For the text-containing cell, return its midpoint in [X, Y] coordinate format. 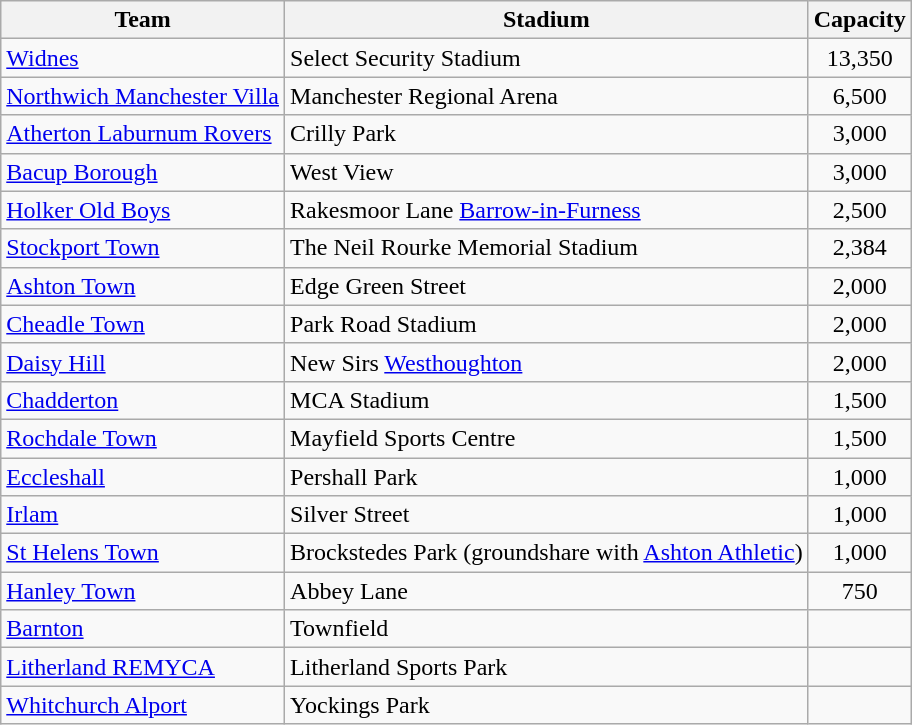
MCA Stadium [547, 400]
Atherton Laburnum Rovers [143, 134]
Bacup Borough [143, 172]
Rakesmoor Lane Barrow-in-Furness [547, 210]
Mayfield Sports Centre [547, 438]
Chadderton [143, 400]
6,500 [860, 96]
Cheadle Town [143, 324]
2,384 [860, 248]
Crilly Park [547, 134]
Barnton [143, 629]
West View [547, 172]
Park Road Stadium [547, 324]
750 [860, 591]
Eccleshall [143, 477]
Hanley Town [143, 591]
Irlam [143, 515]
Yockings Park [547, 705]
Holker Old Boys [143, 210]
New Sirs Westhoughton [547, 362]
Edge Green Street [547, 286]
Pershall Park [547, 477]
Abbey Lane [547, 591]
Townfield [547, 629]
Northwich Manchester Villa [143, 96]
Litherland Sports Park [547, 667]
Ashton Town [143, 286]
2,500 [860, 210]
St Helens Town [143, 553]
Select Security Stadium [547, 58]
13,350 [860, 58]
Capacity [860, 20]
Rochdale Town [143, 438]
Litherland REMYCA [143, 667]
Stadium [547, 20]
Manchester Regional Arena [547, 96]
Team [143, 20]
Daisy Hill [143, 362]
Widnes [143, 58]
Stockport Town [143, 248]
Whitchurch Alport [143, 705]
Silver Street [547, 515]
Brockstedes Park (groundshare with Ashton Athletic) [547, 553]
The Neil Rourke Memorial Stadium [547, 248]
